Scan for the cell matching the given text and deliver its (X, Y) coordinate at center. 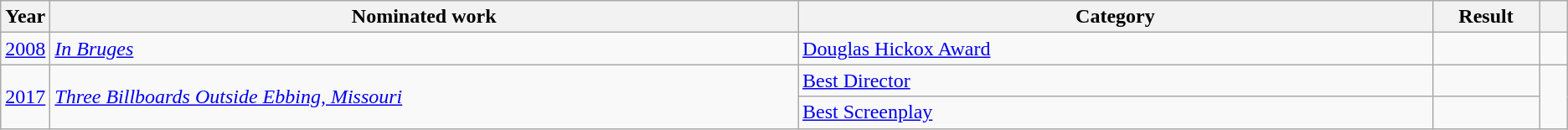
Best Screenplay (1116, 112)
Result (1486, 17)
Nominated work (424, 17)
In Bruges (424, 49)
Best Director (1116, 81)
2008 (25, 49)
Three Billboards Outside Ebbing, Missouri (424, 96)
2017 (25, 96)
Douglas Hickox Award (1116, 49)
Year (25, 17)
Category (1116, 17)
